Output the (x, y) coordinate of the center of the cell containing the given text.  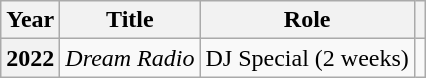
Dream Radio (130, 58)
Role (307, 20)
2022 (30, 58)
Title (130, 20)
Year (30, 20)
DJ Special (2 weeks) (307, 58)
